Find where the given text appears and provide that cell's center as (x, y) coordinate. 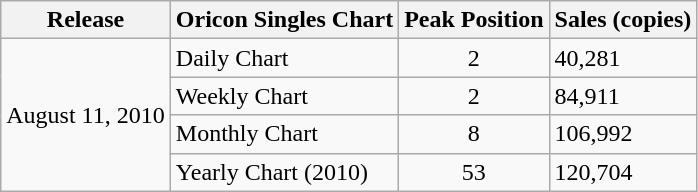
Monthly Chart (284, 134)
Weekly Chart (284, 96)
Yearly Chart (2010) (284, 172)
Peak Position (474, 20)
120,704 (623, 172)
40,281 (623, 58)
Daily Chart (284, 58)
Oricon Singles Chart (284, 20)
84,911 (623, 96)
Release (86, 20)
Sales (copies) (623, 20)
106,992 (623, 134)
8 (474, 134)
August 11, 2010 (86, 115)
53 (474, 172)
